Find where the given text appears and provide that cell's center as (x, y) coordinate. 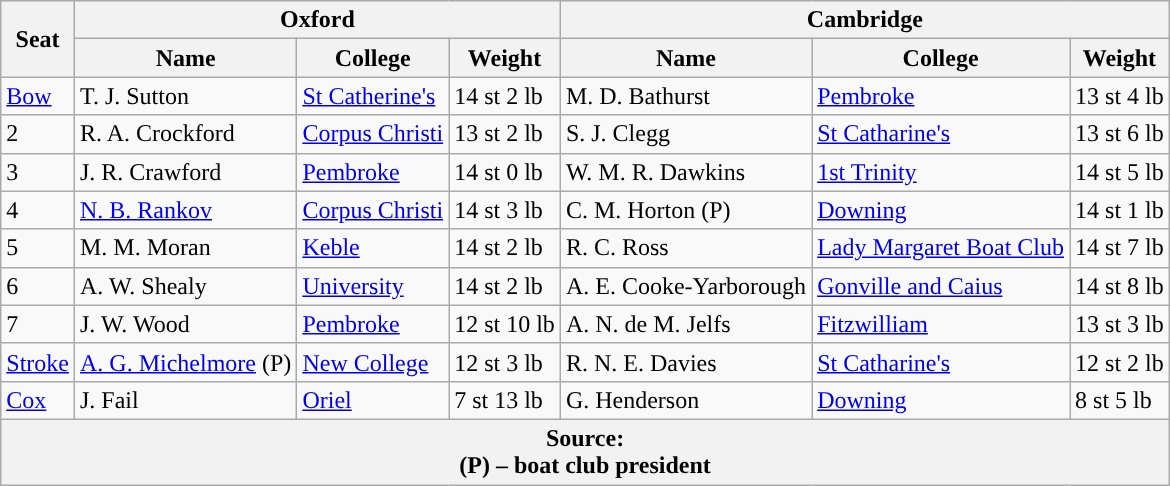
A. G. Michelmore (P) (185, 362)
Cambridge (864, 20)
Lady Margaret Boat Club (941, 248)
A. E. Cooke-Yarborough (686, 286)
7 (38, 324)
R. A. Crockford (185, 134)
6 (38, 286)
Gonville and Caius (941, 286)
12 st 3 lb (505, 362)
W. M. R. Dawkins (686, 172)
1st Trinity (941, 172)
13 st 6 lb (1120, 134)
14 st 8 lb (1120, 286)
13 st 4 lb (1120, 96)
13 st 2 lb (505, 134)
G. Henderson (686, 400)
J. R. Crawford (185, 172)
University (373, 286)
5 (38, 248)
14 st 5 lb (1120, 172)
N. B. Rankov (185, 210)
M. D. Bathurst (686, 96)
Oxford (317, 20)
Cox (38, 400)
13 st 3 lb (1120, 324)
Source: (P) – boat club president (586, 452)
T. J. Sutton (185, 96)
Stroke (38, 362)
14 st 1 lb (1120, 210)
St Catherine's (373, 96)
14 st 7 lb (1120, 248)
J. W. Wood (185, 324)
J. Fail (185, 400)
8 st 5 lb (1120, 400)
R. C. Ross (686, 248)
Bow (38, 96)
S. J. Clegg (686, 134)
7 st 13 lb (505, 400)
Fitzwilliam (941, 324)
A. W. Shealy (185, 286)
14 st 0 lb (505, 172)
Seat (38, 39)
Keble (373, 248)
12 st 2 lb (1120, 362)
A. N. de M. Jelfs (686, 324)
Oriel (373, 400)
14 st 3 lb (505, 210)
2 (38, 134)
C. M. Horton (P) (686, 210)
New College (373, 362)
M. M. Moran (185, 248)
3 (38, 172)
12 st 10 lb (505, 324)
4 (38, 210)
R. N. E. Davies (686, 362)
